Return the [x, y] coordinate for the center point of the cell that contains the specified text.  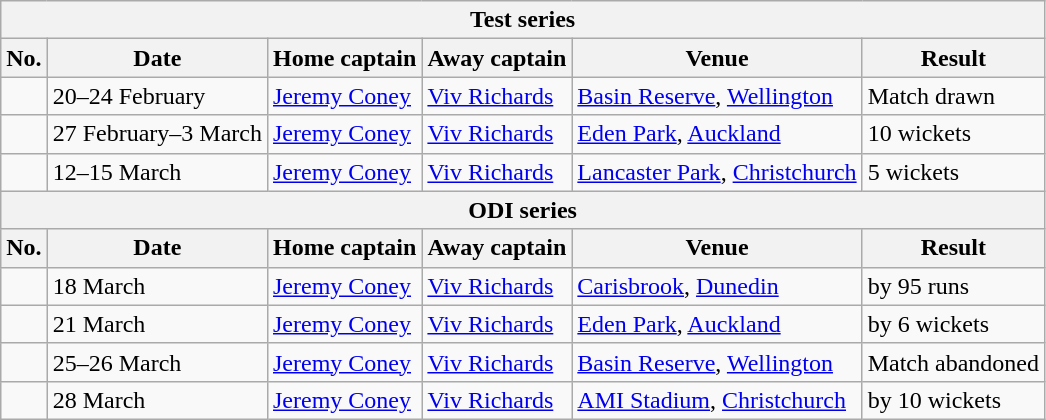
25–26 March [157, 362]
Lancaster Park, Christchurch [717, 172]
ODI series [523, 210]
18 March [157, 286]
5 wickets [953, 172]
20–24 February [157, 96]
10 wickets [953, 134]
Carisbrook, Dunedin [717, 286]
Test series [523, 20]
12–15 March [157, 172]
by 6 wickets [953, 324]
28 March [157, 400]
Match abandoned [953, 362]
27 February–3 March [157, 134]
AMI Stadium, Christchurch [717, 400]
21 March [157, 324]
Match drawn [953, 96]
by 95 runs [953, 286]
by 10 wickets [953, 400]
